Pinpoint the cell where the given text exists, returning its [x, y] midpoint coordinate. 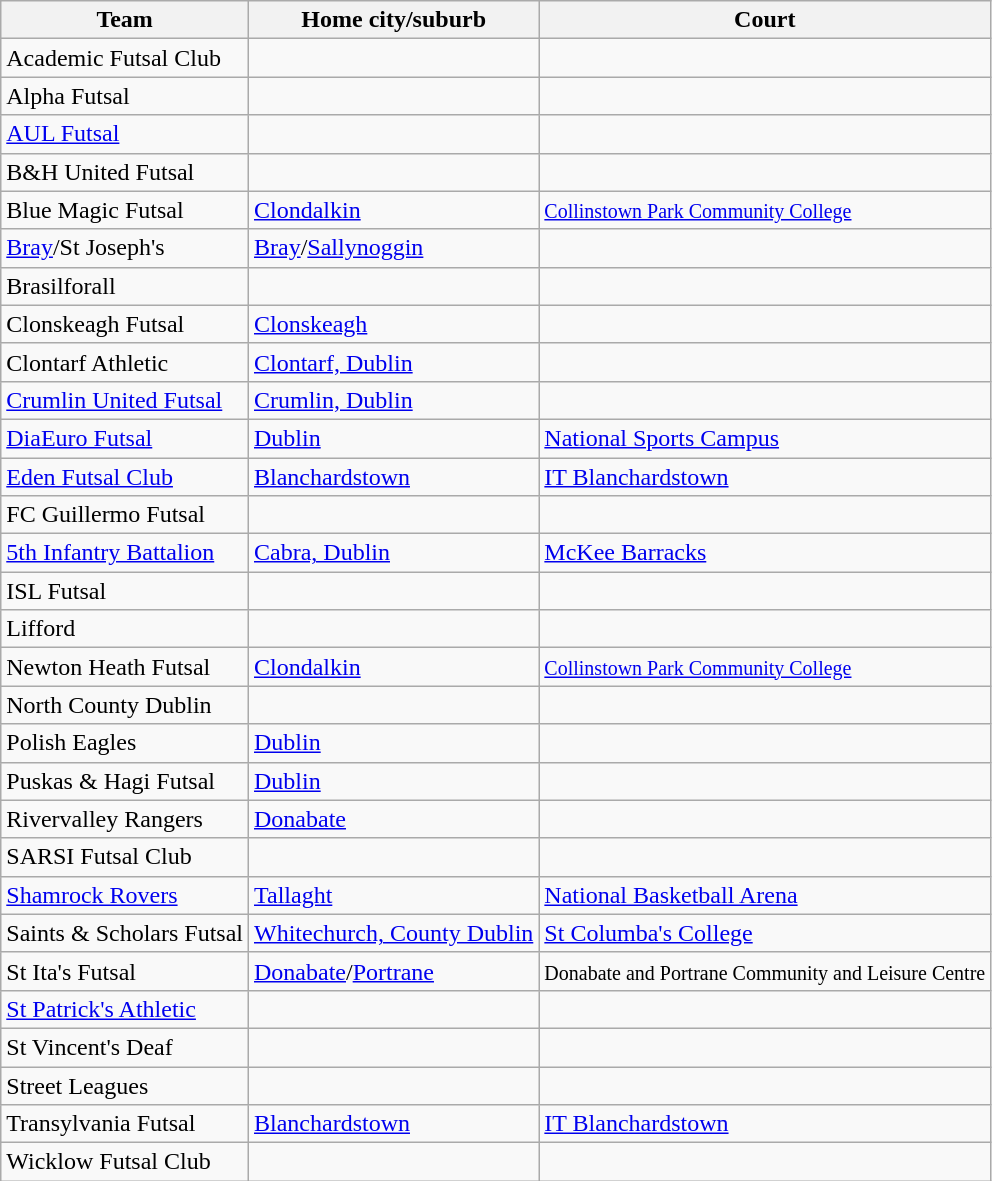
B&H United Futsal [125, 172]
Court [765, 20]
Academic Futsal Club [125, 58]
Eden Futsal Club [125, 477]
Bray/Sallynoggin [393, 248]
Crumlin, Dublin [393, 400]
Polish Eagles [125, 743]
North County Dublin [125, 705]
National Basketball Arena [765, 895]
Clonskeagh Futsal [125, 324]
AUL Futsal [125, 134]
Whitechurch, County Dublin [393, 933]
National Sports Campus [765, 438]
ISL Futsal [125, 591]
Donabate [393, 819]
McKee Barracks [765, 553]
Puskas & Hagi Futsal [125, 781]
Bray/St Joseph's [125, 248]
Saints & Scholars Futsal [125, 933]
Brasilforall [125, 286]
Wicklow Futsal Club [125, 1162]
Street Leagues [125, 1085]
Team [125, 20]
St Ita's Futsal [125, 971]
Lifford [125, 629]
Newton Heath Futsal [125, 667]
5th Infantry Battalion [125, 553]
Shamrock Rovers [125, 895]
SARSI Futsal Club [125, 857]
Crumlin United Futsal [125, 400]
St Columba's College [765, 933]
DiaEuro Futsal [125, 438]
Blue Magic Futsal [125, 210]
Alpha Futsal [125, 96]
Clontarf, Dublin [393, 362]
Home city/suburb [393, 20]
Donabate and Portrane Community and Leisure Centre [765, 971]
Cabra, Dublin [393, 553]
Rivervalley Rangers [125, 819]
FC Guillermo Futsal [125, 515]
Clonskeagh [393, 324]
Donabate/Portrane [393, 971]
St Vincent's Deaf [125, 1047]
Transylvania Futsal [125, 1124]
St Patrick's Athletic [125, 1009]
Tallaght [393, 895]
Clontarf Athletic [125, 362]
